From the cell containing the given text, extract its center point as [X, Y] coordinate. 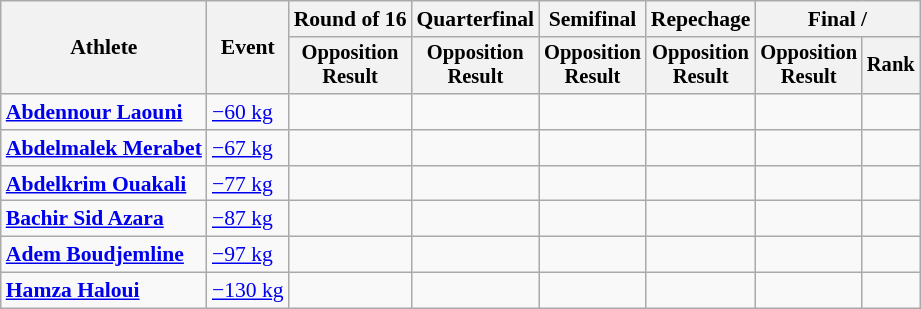
Bachir Sid Azara [104, 219]
Abdelkrim Ouakali [104, 184]
Abdennour Laouni [104, 112]
−130 kg [248, 291]
Rank [891, 66]
Adem Boudjemline [104, 255]
Athlete [104, 48]
Event [248, 48]
Final / [837, 19]
Semifinal [592, 19]
Quarterfinal [475, 19]
−77 kg [248, 184]
Round of 16 [350, 19]
Hamza Haloui [104, 291]
Repechage [701, 19]
Abdelmalek Merabet [104, 148]
−60 kg [248, 112]
−87 kg [248, 219]
−67 kg [248, 148]
−97 kg [248, 255]
